Extract the (X, Y) coordinate from the center of the cell holding the provided text.  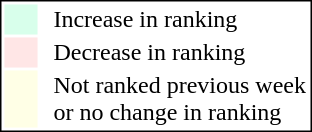
Decrease in ranking (180, 53)
Not ranked previous weekor no change in ranking (180, 98)
Increase in ranking (180, 19)
